Return (x, y) of the center of cell containing provided text 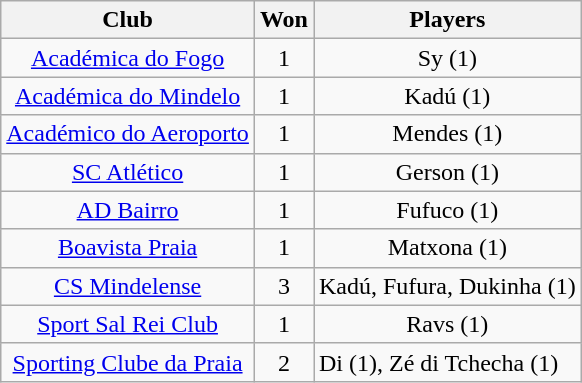
2 (284, 362)
Boavista Praia (128, 248)
Académica do Mindelo (128, 96)
Académico do Aeroporto (128, 134)
Players (448, 20)
Won (284, 20)
Sy (1) (448, 58)
Matxona (1) (448, 248)
Fufuco (1) (448, 210)
3 (284, 286)
Club (128, 20)
CS Mindelense (128, 286)
Gerson (1) (448, 172)
AD Bairro (128, 210)
Kadú, Fufura, Dukinha (1) (448, 286)
Académica do Fogo (128, 58)
Di (1), Zé di Tchecha (1) (448, 362)
Kadú (1) (448, 96)
SC Atlético (128, 172)
Mendes (1) (448, 134)
Ravs (1) (448, 324)
Sporting Clube da Praia (128, 362)
Sport Sal Rei Club (128, 324)
